Pinpoint the cell where the given text exists, returning its (X, Y) midpoint coordinate. 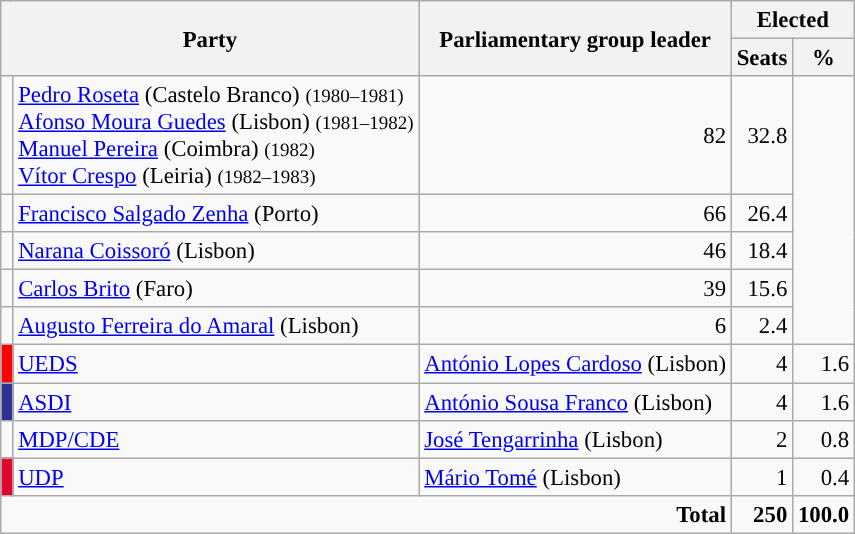
46 (575, 251)
António Sousa Franco (Lisbon) (575, 402)
26.4 (762, 214)
Francisco Salgado Zenha (Porto) (216, 214)
Elected (792, 20)
Seats (762, 58)
39 (575, 289)
18.4 (762, 251)
2.4 (762, 327)
6 (575, 327)
Augusto Ferreira do Amaral (Lisbon) (216, 327)
Mário Tomé (Lisbon) (575, 477)
0.4 (824, 477)
MDP/CDE (216, 439)
Pedro Roseta (Castelo Branco) (1980–1981)Afonso Moura Guedes (Lisbon) (1981–1982)Manuel Pereira (Coimbra) (1982)Vítor Crespo (Leiria) (1982–1983) (216, 136)
Parliamentary group leader (575, 38)
UEDS (216, 364)
Party (210, 38)
UDP (216, 477)
32.8 (762, 136)
Narana Coissoró (Lisbon) (216, 251)
1 (762, 477)
2 (762, 439)
100.0 (824, 514)
António Lopes Cardoso (Lisbon) (575, 364)
15.6 (762, 289)
ASDI (216, 402)
250 (762, 514)
% (824, 58)
66 (575, 214)
Carlos Brito (Faro) (216, 289)
0.8 (824, 439)
José Tengarrinha (Lisbon) (575, 439)
82 (575, 136)
Total (366, 514)
